Locate the cell with the specified text and output its (x, y) center coordinate. 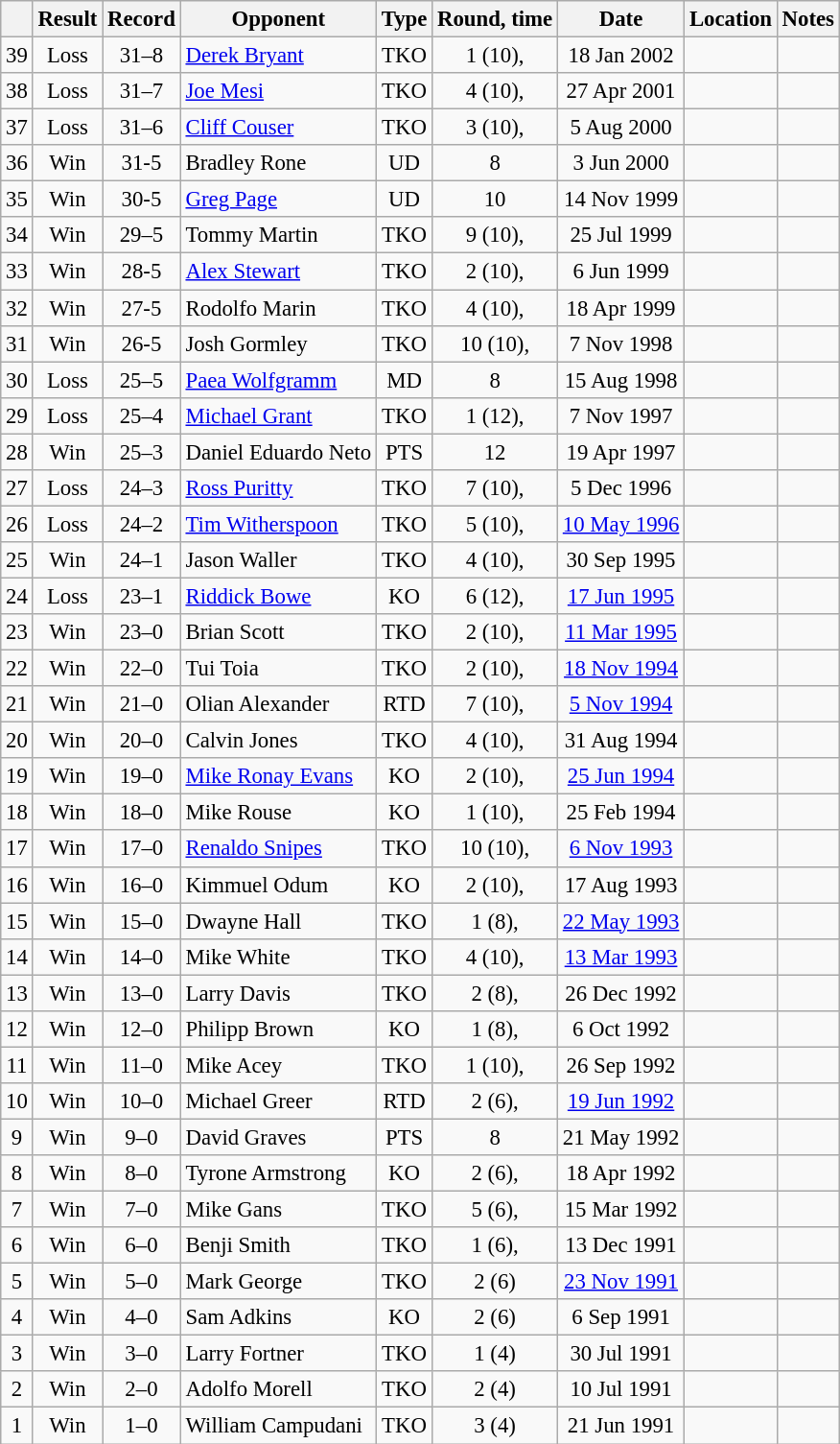
10 Jul 1991 (621, 1390)
Notes (807, 19)
6 (12), (495, 596)
2 (17, 1390)
1 (17, 1426)
Tim Witherspoon (278, 524)
9 (10), (495, 235)
6 Nov 1993 (621, 849)
5 (17, 1282)
Mike Acey (278, 1065)
26 Dec 1992 (621, 993)
24–2 (142, 524)
9 (17, 1137)
15 Aug 1998 (621, 380)
6 Sep 1991 (621, 1317)
Derek Bryant (278, 56)
1 (6), (495, 1245)
Benji Smith (278, 1245)
36 (17, 163)
Joe Mesi (278, 91)
21 May 1992 (621, 1137)
38 (17, 91)
Location (731, 19)
25 Feb 1994 (621, 813)
12–0 (142, 1030)
19 Apr 1997 (621, 452)
10–0 (142, 1101)
3 Jun 2000 (621, 163)
Bradley Rone (278, 163)
26 (17, 524)
Michael Greer (278, 1101)
13 Mar 1993 (621, 957)
24 (17, 596)
MD (404, 380)
Rodolfo Marin (278, 308)
6–0 (142, 1245)
8–0 (142, 1173)
26-5 (142, 343)
21 Jun 1991 (621, 1426)
3–0 (142, 1354)
7–0 (142, 1210)
Dwayne Hall (278, 921)
Brian Scott (278, 632)
Larry Fortner (278, 1354)
7 Nov 1998 (621, 343)
29–5 (142, 235)
37 (17, 128)
31–8 (142, 56)
Tyrone Armstrong (278, 1173)
David Graves (278, 1137)
19–0 (142, 776)
4 (17, 1317)
15 Mar 1992 (621, 1210)
18 (17, 813)
Daniel Eduardo Neto (278, 452)
6 Oct 1992 (621, 1030)
19 (17, 776)
6 Jun 1999 (621, 272)
Sam Adkins (278, 1317)
33 (17, 272)
1 (4) (495, 1354)
25–4 (142, 415)
27-5 (142, 308)
17 Jun 1995 (621, 596)
1 (12), (495, 415)
Tui Toia (278, 669)
Cliff Couser (278, 128)
3 (4) (495, 1426)
23 Nov 1991 (621, 1282)
5 (10), (495, 524)
Mike Rouse (278, 813)
Paea Wolfgramm (278, 380)
14 (17, 957)
3 (17, 1354)
27 (17, 488)
7 Nov 1997 (621, 415)
1–0 (142, 1426)
18–0 (142, 813)
13 (17, 993)
Philipp Brown (278, 1030)
Ross Puritty (278, 488)
39 (17, 56)
31–6 (142, 128)
4–0 (142, 1317)
24–3 (142, 488)
30-5 (142, 200)
Riddick Bowe (278, 596)
2 (8), (495, 993)
22 May 1993 (621, 921)
32 (17, 308)
Result (67, 19)
29 (17, 415)
31 Aug 1994 (621, 741)
11 Mar 1995 (621, 632)
Mark George (278, 1282)
19 Jun 1992 (621, 1101)
5 Nov 1994 (621, 704)
Mike Gans (278, 1210)
Olian Alexander (278, 704)
Mike Ronay Evans (278, 776)
Calvin Jones (278, 741)
5 Dec 1996 (621, 488)
31-5 (142, 163)
Type (404, 19)
15–0 (142, 921)
13–0 (142, 993)
30 Sep 1995 (621, 560)
20–0 (142, 741)
21 (17, 704)
27 Apr 2001 (621, 91)
11–0 (142, 1065)
Greg Page (278, 200)
25 (17, 560)
Adolfo Morell (278, 1390)
17 (17, 849)
14 Nov 1999 (621, 200)
15 (17, 921)
31 (17, 343)
31–7 (142, 91)
23–1 (142, 596)
35 (17, 200)
10 May 1996 (621, 524)
Alex Stewart (278, 272)
Date (621, 19)
18 Jan 2002 (621, 56)
5 (6), (495, 1210)
17 Aug 1993 (621, 885)
23–0 (142, 632)
Mike White (278, 957)
23 (17, 632)
9–0 (142, 1137)
26 Sep 1992 (621, 1065)
7 (17, 1210)
25 Jun 1994 (621, 776)
3 (10), (495, 128)
11 (17, 1065)
14–0 (142, 957)
Round, time (495, 19)
Opponent (278, 19)
Larry Davis (278, 993)
25 Jul 1999 (621, 235)
28-5 (142, 272)
24–1 (142, 560)
18 Apr 1999 (621, 308)
21–0 (142, 704)
Josh Gormley (278, 343)
Renaldo Snipes (278, 849)
6 (17, 1245)
20 (17, 741)
34 (17, 235)
Michael Grant (278, 415)
Jason Waller (278, 560)
22 (17, 669)
18 Nov 1994 (621, 669)
Kimmuel Odum (278, 885)
30 Jul 1991 (621, 1354)
5 Aug 2000 (621, 128)
25–3 (142, 452)
Record (142, 19)
22–0 (142, 669)
2 (4) (495, 1390)
William Campudani (278, 1426)
13 Dec 1991 (621, 1245)
25–5 (142, 380)
16 (17, 885)
2–0 (142, 1390)
17–0 (142, 849)
5–0 (142, 1282)
Tommy Martin (278, 235)
18 Apr 1992 (621, 1173)
28 (17, 452)
16–0 (142, 885)
30 (17, 380)
